Locate the cell with the specified text and output its [x, y] center coordinate. 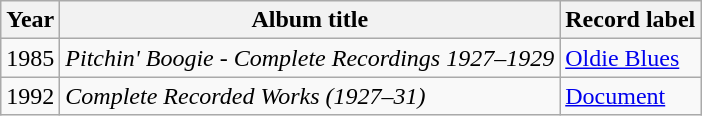
Complete Recorded Works (1927–31) [310, 96]
Album title [310, 20]
Oldie Blues [630, 58]
Record label [630, 20]
1985 [30, 58]
1992 [30, 96]
Year [30, 20]
Pitchin' Boogie - Complete Recordings 1927–1929 [310, 58]
Document [630, 96]
